Determine the [X, Y] coordinate at the center of the cell enclosing the given text.  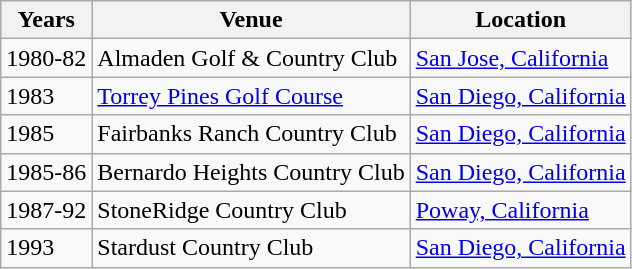
Stardust Country Club [251, 248]
StoneRidge Country Club [251, 210]
1987-92 [46, 210]
Poway, California [520, 210]
1985 [46, 134]
Location [520, 20]
Years [46, 20]
1993 [46, 248]
1985-86 [46, 172]
Venue [251, 20]
Bernardo Heights Country Club [251, 172]
Torrey Pines Golf Course [251, 96]
1983 [46, 96]
San Jose, California [520, 58]
Fairbanks Ranch Country Club [251, 134]
Almaden Golf & Country Club [251, 58]
1980-82 [46, 58]
